Provide the (x, y) coordinate of the cell's center where the given text is located.  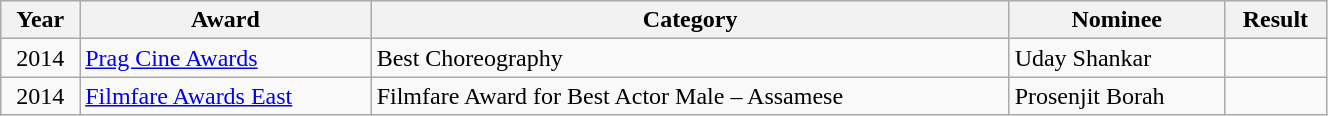
Filmfare Award for Best Actor Male – Assamese (690, 96)
Nominee (1116, 20)
Uday Shankar (1116, 58)
Category (690, 20)
Year (40, 20)
Prag Cine Awards (226, 58)
Award (226, 20)
Filmfare Awards East (226, 96)
Best Choreography (690, 58)
Result (1275, 20)
Prosenjit Borah (1116, 96)
